Scan for the cell matching the given text and deliver its [x, y] coordinate at center. 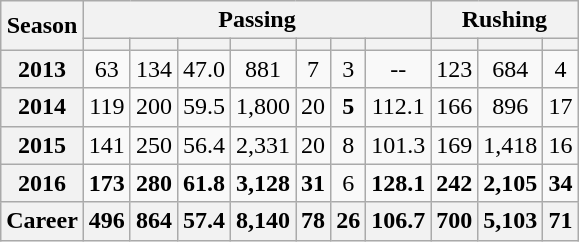
141 [106, 145]
496 [106, 221]
200 [154, 107]
2016 [42, 183]
684 [510, 69]
112.1 [398, 107]
881 [264, 69]
5,103 [510, 221]
242 [454, 183]
106.7 [398, 221]
2,331 [264, 145]
3 [348, 69]
1,418 [510, 145]
17 [560, 107]
2013 [42, 69]
2014 [42, 107]
864 [154, 221]
896 [510, 107]
78 [314, 221]
2,105 [510, 183]
2015 [42, 145]
280 [154, 183]
26 [348, 221]
7 [314, 69]
47.0 [204, 69]
169 [454, 145]
Season [42, 26]
Rushing [504, 20]
700 [454, 221]
3,128 [264, 183]
4 [560, 69]
57.4 [204, 221]
123 [454, 69]
101.3 [398, 145]
Passing [256, 20]
134 [154, 69]
-- [398, 69]
59.5 [204, 107]
16 [560, 145]
173 [106, 183]
61.8 [204, 183]
1,800 [264, 107]
31 [314, 183]
6 [348, 183]
8 [348, 145]
5 [348, 107]
56.4 [204, 145]
166 [454, 107]
Career [42, 221]
63 [106, 69]
8,140 [264, 221]
128.1 [398, 183]
250 [154, 145]
71 [560, 221]
34 [560, 183]
119 [106, 107]
